For the text-containing cell, return its midpoint in [x, y] coordinate format. 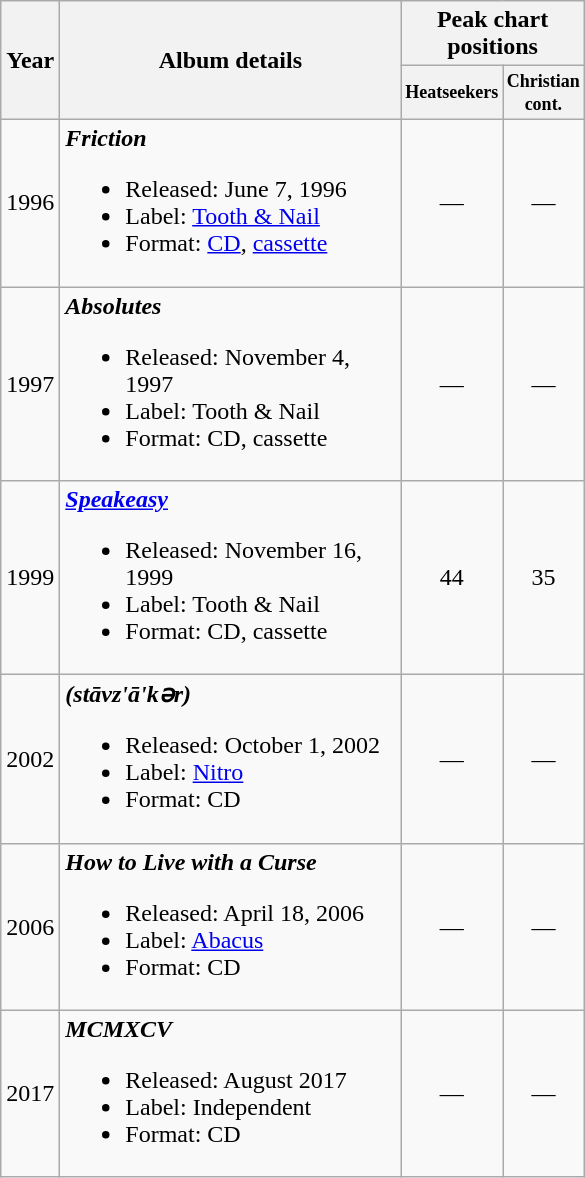
Christian cont. [544, 93]
1997 [30, 384]
1999 [30, 578]
FrictionReleased: June 7, 1996Label: Tooth & NailFormat: CD, cassette [230, 202]
AbsolutesReleased: November 4, 1997Label: Tooth & NailFormat: CD, cassette [230, 384]
44 [452, 578]
Album details [230, 60]
How to Live with a CurseReleased: April 18, 2006Label: AbacusFormat: CD [230, 926]
2002 [30, 760]
MCMXCVReleased: August 2017Label: IndependentFormat: CD [230, 1094]
2017 [30, 1094]
Peak chart positions [492, 34]
(stāvz'ā'kər)Released: October 1, 2002Label: NitroFormat: CD [230, 760]
35 [544, 578]
2006 [30, 926]
SpeakeasyReleased: November 16, 1999Label: Tooth & NailFormat: CD, cassette [230, 578]
1996 [30, 202]
Year [30, 60]
Heatseekers [452, 93]
